Extract the [X, Y] coordinate from the center of the cell holding the provided text.  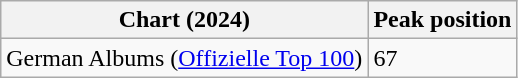
Chart (2024) [184, 20]
Peak position [442, 20]
German Albums (Offizielle Top 100) [184, 58]
67 [442, 58]
